From the cell containing the given text, extract its center point as (x, y) coordinate. 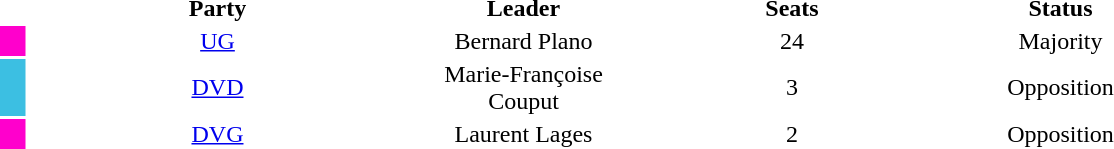
Laurent Lages (524, 134)
3 (792, 88)
24 (792, 41)
DVG (217, 134)
DVD (217, 88)
Marie-Françoise Couput (524, 88)
UG (217, 41)
Bernard Plano (524, 41)
2 (792, 134)
